Detect which cell encompasses the target text, then output its (x, y) center coordinate. 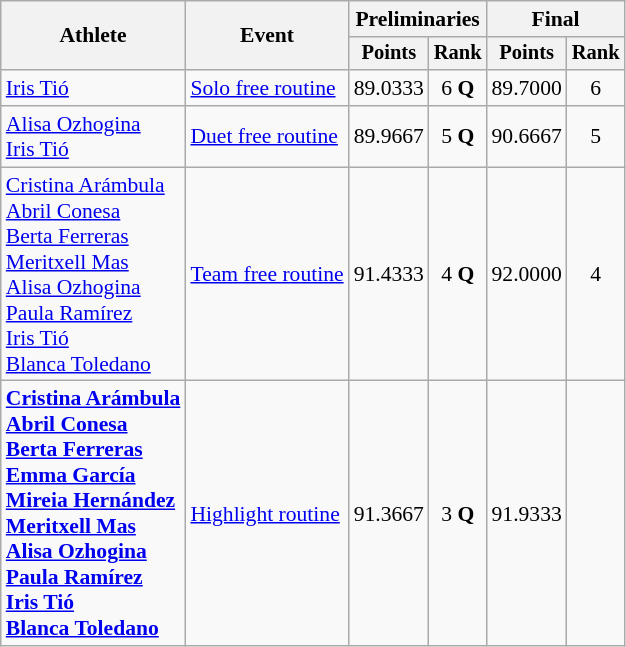
Event (266, 36)
5 (596, 136)
89.7000 (527, 88)
Cristina ArámbulaAbril ConesaBerta FerrerasMeritxell MasAlisa OzhoginaPaula RamírezIris TióBlanca Toledano (94, 274)
Alisa OzhoginaIris Tió (94, 136)
Preliminaries (418, 19)
4 Q (458, 274)
6 Q (458, 88)
Highlight routine (266, 514)
Cristina ArámbulaAbril ConesaBerta FerrerasEmma GarcíaMireia HernándezMeritxell MasAlisa OzhoginaPaula RamírezIris TióBlanca Toledano (94, 514)
91.9333 (527, 514)
91.4333 (389, 274)
Duet free routine (266, 136)
Final (556, 19)
91.3667 (389, 514)
Iris Tió (94, 88)
6 (596, 88)
4 (596, 274)
89.9667 (389, 136)
92.0000 (527, 274)
Solo free routine (266, 88)
5 Q (458, 136)
Team free routine (266, 274)
89.0333 (389, 88)
Athlete (94, 36)
90.6667 (527, 136)
3 Q (458, 514)
